Scan for the cell matching the given text and deliver its (x, y) coordinate at center. 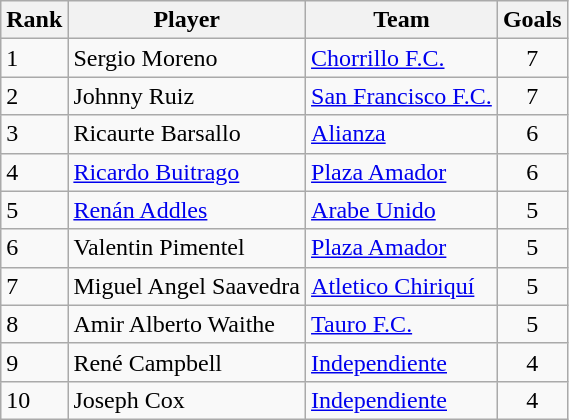
Alianza (402, 134)
Sergio Moreno (187, 58)
San Francisco F.C. (402, 96)
Johnny Ruiz (187, 96)
Amir Alberto Waithe (187, 324)
8 (34, 324)
Ricaurte Barsallo (187, 134)
1 (34, 58)
René Campbell (187, 362)
2 (34, 96)
Joseph Cox (187, 400)
Goals (532, 20)
Valentin Pimentel (187, 248)
Tauro F.C. (402, 324)
Atletico Chiriquí (402, 286)
9 (34, 362)
Ricardo Buitrago (187, 172)
10 (34, 400)
Team (402, 20)
Player (187, 20)
Miguel Angel Saavedra (187, 286)
Renán Addles (187, 210)
Chorrillo F.C. (402, 58)
Arabe Unido (402, 210)
3 (34, 134)
Rank (34, 20)
